Determine the [X, Y] coordinate at the center of the cell enclosing the given text.  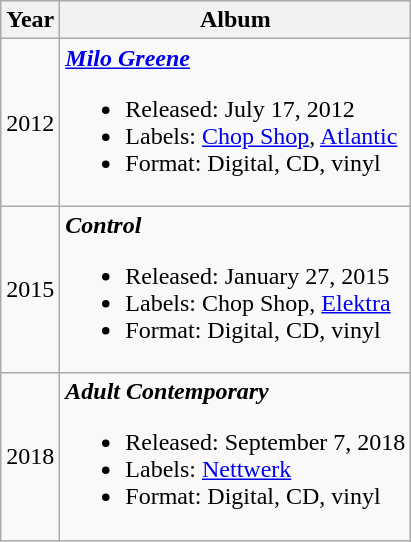
2015 [30, 290]
2012 [30, 122]
2018 [30, 456]
ControlReleased: January 27, 2015Labels: Chop Shop, ElektraFormat: Digital, CD, vinyl [236, 290]
Milo GreeneReleased: July 17, 2012Labels: Chop Shop, AtlanticFormat: Digital, CD, vinyl [236, 122]
Adult ContemporaryReleased: September 7, 2018Labels: NettwerkFormat: Digital, CD, vinyl [236, 456]
Album [236, 20]
Year [30, 20]
